Search for the cell housing the specified text and yield its [X, Y] center coordinate. 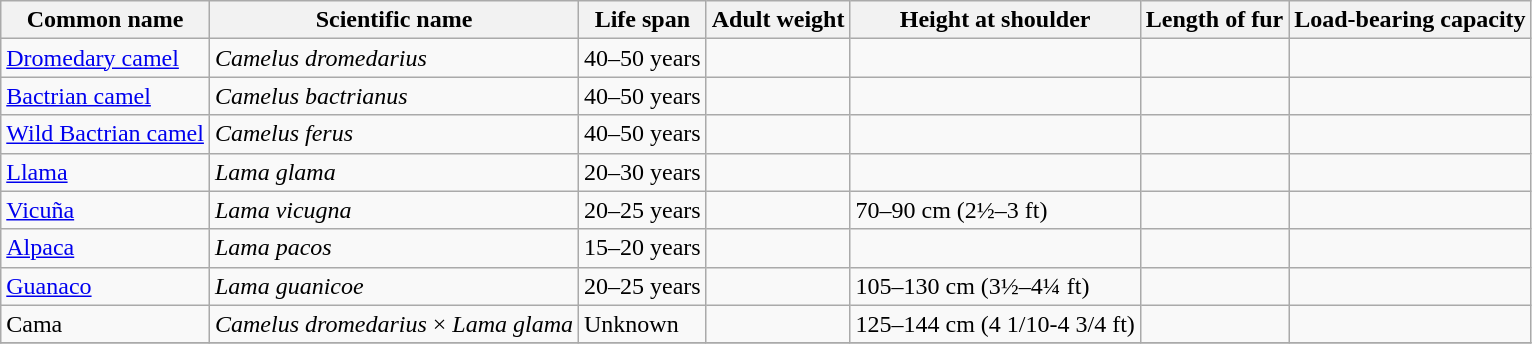
Unknown [643, 324]
Scientific name [394, 20]
Adult weight [778, 20]
Height at shoulder [995, 20]
Guanaco [106, 286]
125–144 cm (4 1/10-4 3/4 ft) [995, 324]
Lama pacos [394, 248]
15–20 years [643, 248]
Dromedary camel [106, 58]
Load-bearing capacity [1410, 20]
Alpaca [106, 248]
Cama [106, 324]
Llama [106, 172]
Lama glama [394, 172]
105–130 cm (3½–4¼ ft) [995, 286]
70–90 cm (2½–3 ft) [995, 210]
Lama vicugna [394, 210]
20–30 years [643, 172]
Common name [106, 20]
Camelus bactrianus [394, 96]
Camelus ferus [394, 134]
Lama guanicoe [394, 286]
Life span [643, 20]
Vicuña [106, 210]
Wild Bactrian camel [106, 134]
Camelus dromedarius × Lama glama [394, 324]
Bactrian camel [106, 96]
Camelus dromedarius [394, 58]
Length of fur [1214, 20]
